Detect which cell encompasses the target text, then output its (x, y) center coordinate. 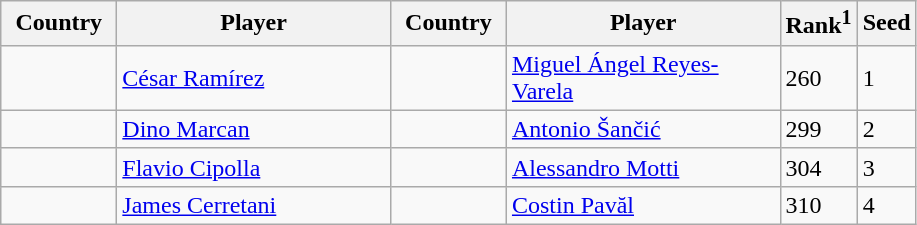
César Ramírez (254, 78)
2 (886, 129)
299 (818, 129)
304 (818, 167)
James Cerretani (254, 205)
260 (818, 78)
Rank1 (818, 24)
Seed (886, 24)
Costin Pavăl (643, 205)
Dino Marcan (254, 129)
Flavio Cipolla (254, 167)
1 (886, 78)
4 (886, 205)
310 (818, 205)
Miguel Ángel Reyes-Varela (643, 78)
3 (886, 167)
Alessandro Motti (643, 167)
Antonio Šančić (643, 129)
